Detect which cell encompasses the target text, then output its (x, y) center coordinate. 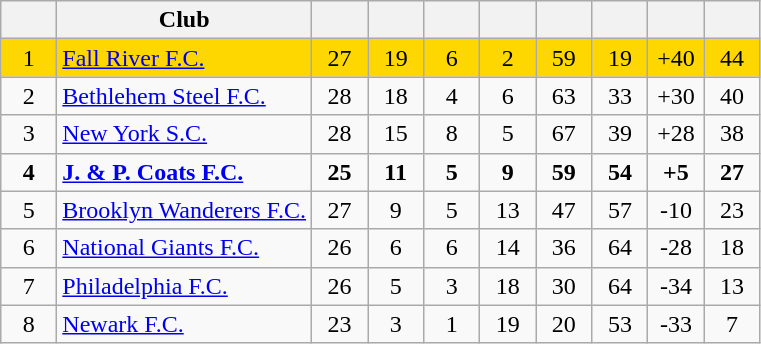
20 (564, 324)
33 (620, 96)
+40 (676, 58)
25 (340, 172)
-28 (676, 248)
53 (620, 324)
54 (620, 172)
Brooklyn Wanderers F.C. (184, 210)
Philadelphia F.C. (184, 286)
15 (396, 134)
-34 (676, 286)
14 (508, 248)
+28 (676, 134)
Bethlehem Steel F.C. (184, 96)
Newark F.C. (184, 324)
57 (620, 210)
36 (564, 248)
67 (564, 134)
30 (564, 286)
38 (732, 134)
+30 (676, 96)
-10 (676, 210)
New York S.C. (184, 134)
47 (564, 210)
Club (184, 20)
44 (732, 58)
39 (620, 134)
J. & P. Coats F.C. (184, 172)
+5 (676, 172)
40 (732, 96)
Fall River F.C. (184, 58)
-33 (676, 324)
63 (564, 96)
National Giants F.C. (184, 248)
11 (396, 172)
